Scan for the cell matching the given text and deliver its (X, Y) coordinate at center. 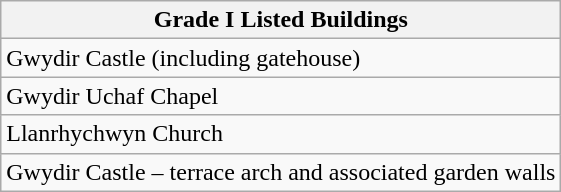
Llanrhychwyn Church (281, 134)
Gwydir Castle (including gatehouse) (281, 58)
Gwydir Castle – terrace arch and associated garden walls (281, 172)
Gwydir Uchaf Chapel (281, 96)
Grade I Listed Buildings (281, 20)
